Output the (x, y) coordinate of the center of the cell containing the given text.  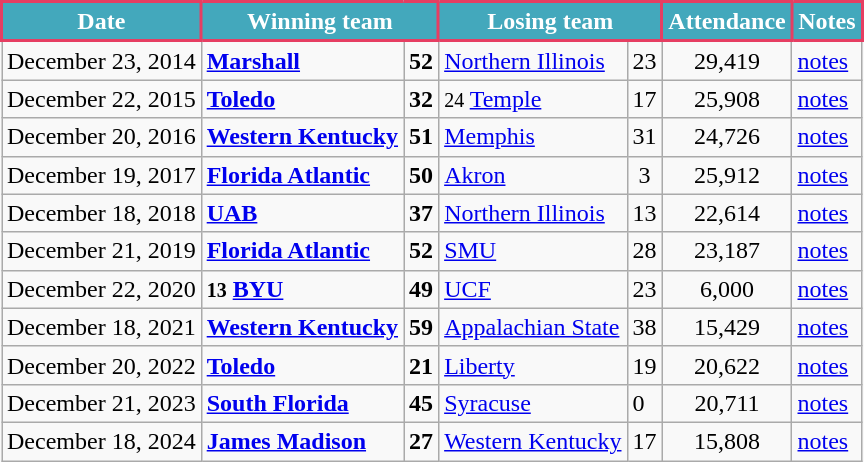
SMU (533, 251)
24,726 (727, 137)
Memphis (533, 137)
20,711 (727, 403)
51 (422, 137)
December 21, 2023 (102, 403)
15,429 (727, 327)
49 (422, 289)
December 22, 2020 (102, 289)
Winning team (320, 22)
South Florida (302, 403)
24 Temple (533, 99)
0 (644, 403)
James Madison (302, 441)
32 (422, 99)
Marshall (302, 60)
27 (422, 441)
15,808 (727, 441)
December 18, 2018 (102, 213)
3 (644, 175)
6,000 (727, 289)
25,908 (727, 99)
13 (644, 213)
December 18, 2024 (102, 441)
50 (422, 175)
December 18, 2021 (102, 327)
December 19, 2017 (102, 175)
December 23, 2014 (102, 60)
20,622 (727, 365)
December 20, 2022 (102, 365)
Syracuse (533, 403)
45 (422, 403)
Appalachian State (533, 327)
Attendance (727, 22)
19 (644, 365)
Liberty (533, 365)
December 20, 2016 (102, 137)
25,912 (727, 175)
Akron (533, 175)
31 (644, 137)
Notes (827, 22)
UAB (302, 213)
38 (644, 327)
December 22, 2015 (102, 99)
37 (422, 213)
Losing team (550, 22)
13 BYU (302, 289)
UCF (533, 289)
December 21, 2019 (102, 251)
29,419 (727, 60)
Date (102, 22)
23,187 (727, 251)
22,614 (727, 213)
21 (422, 365)
59 (422, 327)
28 (644, 251)
